Identify which cell holds the provided text, then report its (X, Y) central coordinate. 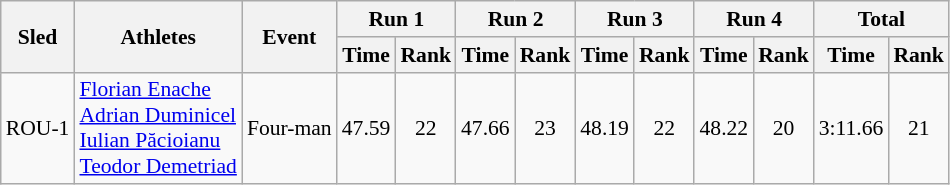
ROU-1 (38, 128)
23 (546, 128)
Sled (38, 36)
47.66 (486, 128)
48.19 (604, 128)
48.22 (724, 128)
21 (918, 128)
Run 4 (754, 19)
Run 1 (396, 19)
Athletes (158, 36)
Run 2 (516, 19)
Total (882, 19)
Event (290, 36)
Florian EnacheAdrian DuminicelIulian PăcioianuTeodor Demetriad (158, 128)
3:11.66 (852, 128)
47.59 (366, 128)
Four-man (290, 128)
Run 3 (634, 19)
20 (784, 128)
